From the cell containing the given text, extract its center point as [X, Y] coordinate. 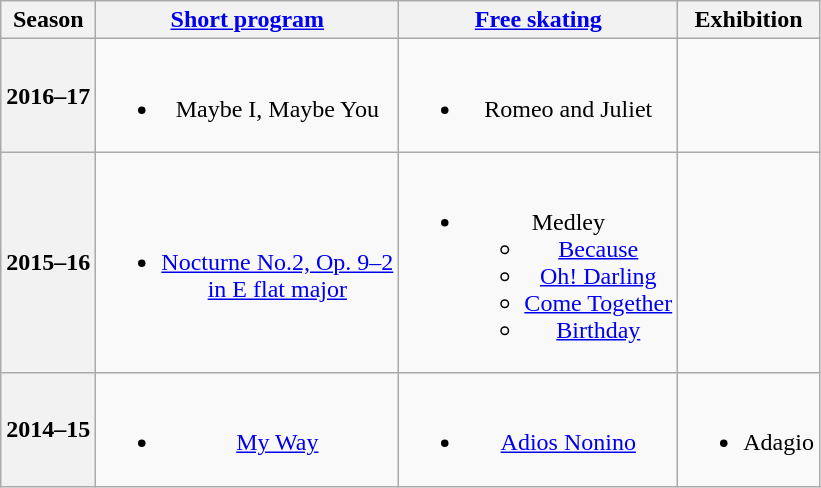
Romeo and Juliet [538, 96]
Nocturne No.2, Op. 9–2 in E flat major [248, 262]
Adagio [749, 430]
Season [48, 20]
Medley BecauseOh! DarlingCome TogetherBirthday [538, 262]
Adios Nonino [538, 430]
My Way [248, 430]
Maybe I, Maybe You [248, 96]
Short program [248, 20]
2014–15 [48, 430]
2015–16 [48, 262]
Exhibition [749, 20]
2016–17 [48, 96]
Free skating [538, 20]
